Pinpoint the cell where the given text exists, returning its [x, y] midpoint coordinate. 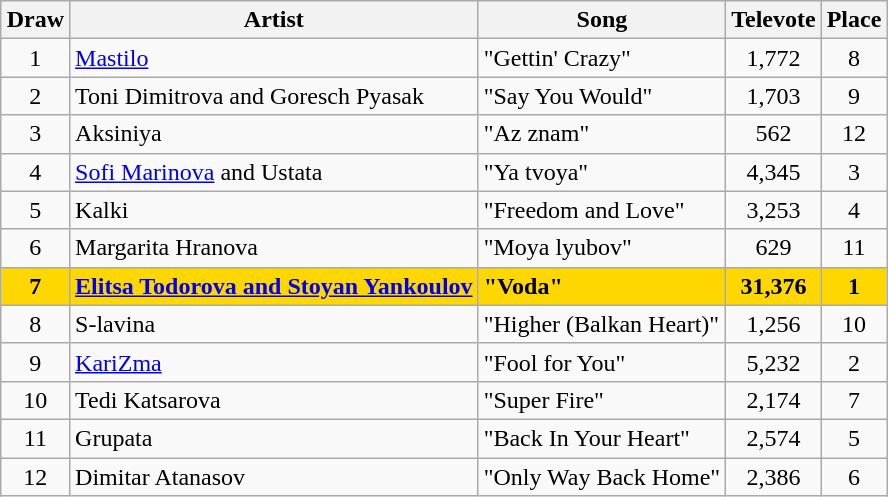
Aksiniya [274, 134]
"Gettin' Crazy" [602, 58]
Artist [274, 20]
Place [854, 20]
Song [602, 20]
"Back In Your Heart" [602, 438]
"Ya tvoya" [602, 172]
Grupata [274, 438]
KariZma [274, 362]
Sofi Marinova and Ustata [274, 172]
"Fool for You" [602, 362]
Kalki [274, 210]
1,703 [774, 96]
1,772 [774, 58]
629 [774, 248]
2,386 [774, 477]
"Az znam" [602, 134]
2,174 [774, 400]
Toni Dimitrova and Goresch Pyasak [274, 96]
5,232 [774, 362]
Tedi Katsarova [274, 400]
3,253 [774, 210]
Dimitar Atanasov [274, 477]
Televote [774, 20]
"Super Fire" [602, 400]
31,376 [774, 286]
4,345 [774, 172]
Margarita Hranova [274, 248]
562 [774, 134]
"Freedom and Love" [602, 210]
S-lavina [274, 324]
Mastilo [274, 58]
"Higher (Balkan Heart)" [602, 324]
"Say You Would" [602, 96]
1,256 [774, 324]
"Moya lyubov" [602, 248]
Elitsa Todorova and Stoyan Yankoulov [274, 286]
"Voda" [602, 286]
2,574 [774, 438]
"Only Way Back Home" [602, 477]
Draw [35, 20]
